Capture the cell that displays the provided text and extract its [x, y] central coordinate. 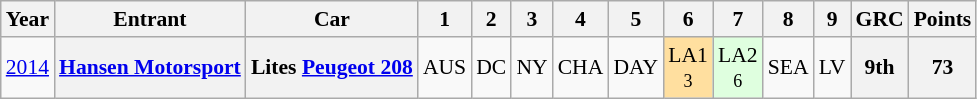
3 [532, 19]
1 [444, 19]
LV [832, 68]
Points [943, 19]
2 [491, 19]
73 [943, 68]
Car [332, 19]
LA13 [688, 68]
Year [28, 19]
DC [491, 68]
Hansen Motorsport [150, 68]
9th [880, 68]
LA26 [738, 68]
6 [688, 19]
4 [581, 19]
CHA [581, 68]
SEA [788, 68]
7 [738, 19]
8 [788, 19]
2014 [28, 68]
GRC [880, 19]
5 [636, 19]
NY [532, 68]
Entrant [150, 19]
DAY [636, 68]
AUS [444, 68]
9 [832, 19]
Lites Peugeot 208 [332, 68]
